Detect which cell encompasses the target text, then output its (x, y) center coordinate. 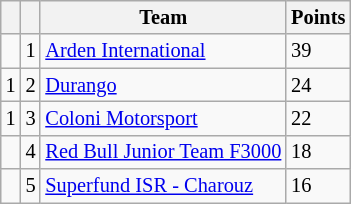
Arden International (163, 51)
18 (318, 152)
39 (318, 51)
2 (31, 85)
Coloni Motorsport (163, 118)
Superfund ISR - Charouz (163, 186)
24 (318, 85)
4 (31, 152)
Red Bull Junior Team F3000 (163, 152)
Points (318, 17)
16 (318, 186)
Team (163, 17)
22 (318, 118)
3 (31, 118)
Durango (163, 85)
5 (31, 186)
